Find where the given text appears and provide that cell's center as [x, y] coordinate. 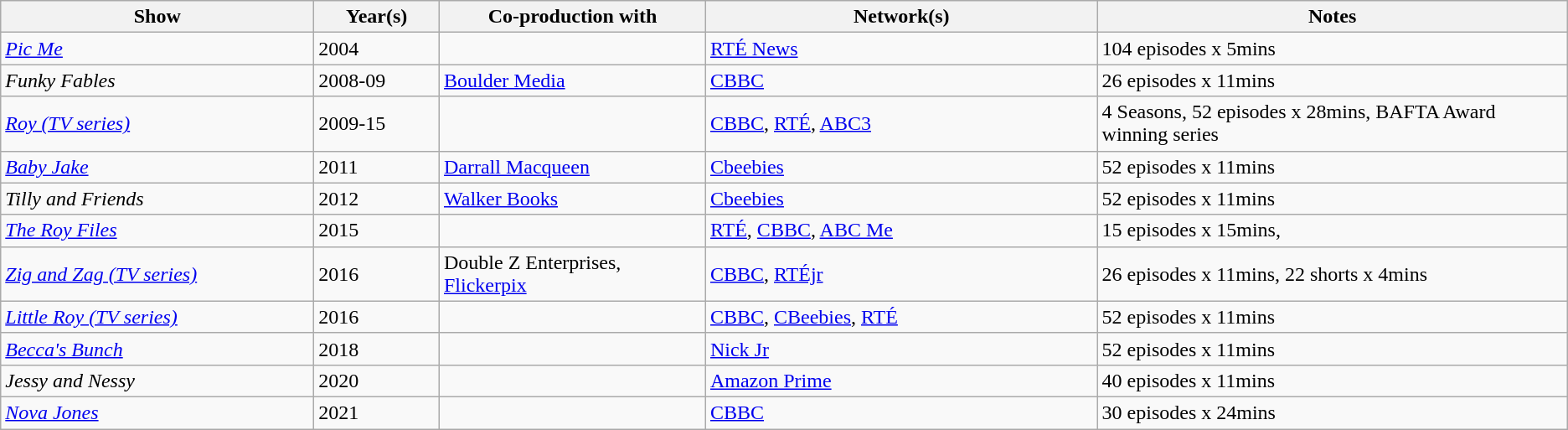
Darrall Macqueen [572, 167]
Becca's Bunch [157, 349]
Funky Fables [157, 80]
15 episodes x 15mins, [1332, 231]
Zig and Zag (TV series) [157, 273]
2020 [377, 381]
4 Seasons, 52 episodes x 28mins, BAFTA Award winning series [1332, 124]
Roy (TV series) [157, 124]
Nova Jones [157, 412]
Network(s) [901, 17]
Show [157, 17]
Walker Books [572, 199]
Year(s) [377, 17]
The Roy Files [157, 231]
2009-15 [377, 124]
Nick Jr [901, 349]
Amazon Prime [901, 381]
Tilly and Friends [157, 199]
Pic Me [157, 49]
CBBC, RTÉ, ABC3 [901, 124]
2015 [377, 231]
30 episodes x 24mins [1332, 412]
RTÉ News [901, 49]
Little Roy (TV series) [157, 317]
Double Z Enterprises, Flickerpix [572, 273]
2012 [377, 199]
Co-production with [572, 17]
CBBC, CBeebies, RTÉ [901, 317]
26 episodes x 11mins, 22 shorts x 4mins [1332, 273]
2018 [377, 349]
26 episodes x 11mins [1332, 80]
104 episodes x 5mins [1332, 49]
2008-09 [377, 80]
CBBC, RTÉjr [901, 273]
Jessy and Nessy [157, 381]
40 episodes x 11mins [1332, 381]
2011 [377, 167]
2004 [377, 49]
Notes [1332, 17]
RTÉ, CBBC, ABC Me [901, 231]
Baby Jake [157, 167]
2021 [377, 412]
Boulder Media [572, 80]
